From the cell containing the given text, extract its center point as [x, y] coordinate. 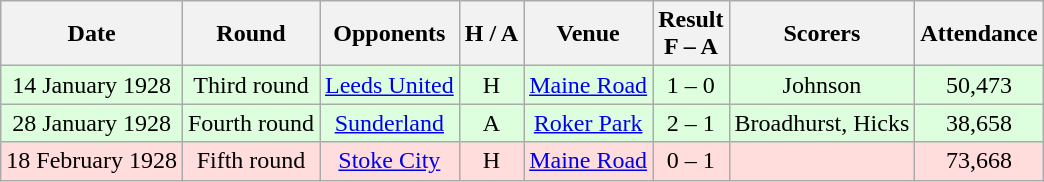
18 February 1928 [92, 161]
1 – 0 [691, 85]
Johnson [822, 85]
H / A [491, 34]
Date [92, 34]
Round [250, 34]
Stoke City [390, 161]
Fifth round [250, 161]
ResultF – A [691, 34]
50,473 [979, 85]
A [491, 123]
Scorers [822, 34]
14 January 1928 [92, 85]
Roker Park [588, 123]
73,668 [979, 161]
Sunderland [390, 123]
Third round [250, 85]
Broadhurst, Hicks [822, 123]
Venue [588, 34]
0 – 1 [691, 161]
2 – 1 [691, 123]
28 January 1928 [92, 123]
Opponents [390, 34]
Leeds United [390, 85]
Attendance [979, 34]
Fourth round [250, 123]
38,658 [979, 123]
